Determine the (X, Y) coordinate at the center of the cell enclosing the given text.  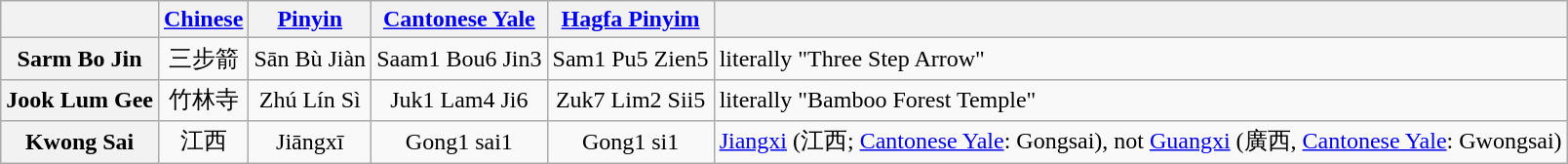
江西 (203, 143)
Hagfa Pinyim (630, 20)
Pinyin (310, 20)
Zhú Lín Sì (310, 100)
Jiangxi (江西; Cantonese Yale: Gongsai), not Guangxi (廣西, Cantonese Yale: Gwongsai) (1141, 143)
三步箭 (203, 59)
Gong1 si1 (630, 143)
Sarm Bo Jin (80, 59)
Jook Lum Gee (80, 100)
Jiāngxī (310, 143)
Juk1 Lam4 Ji6 (459, 100)
Chinese (203, 20)
Zuk7 Lim2 Sii5 (630, 100)
竹林寺 (203, 100)
Kwong Sai (80, 143)
Sam1 Pu5 Zien5 (630, 59)
literally "Three Step Arrow" (1141, 59)
Sān Bù Jiàn (310, 59)
Cantonese Yale (459, 20)
Gong1 sai1 (459, 143)
Saam1 Bou6 Jin3 (459, 59)
literally "Bamboo Forest Temple" (1141, 100)
